Detect which cell encompasses the target text, then output its (X, Y) center coordinate. 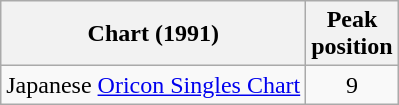
9 (352, 85)
Japanese Oricon Singles Chart (154, 85)
Chart (1991) (154, 34)
Peakposition (352, 34)
